Pinpoint the cell where the given text exists, returning its (x, y) midpoint coordinate. 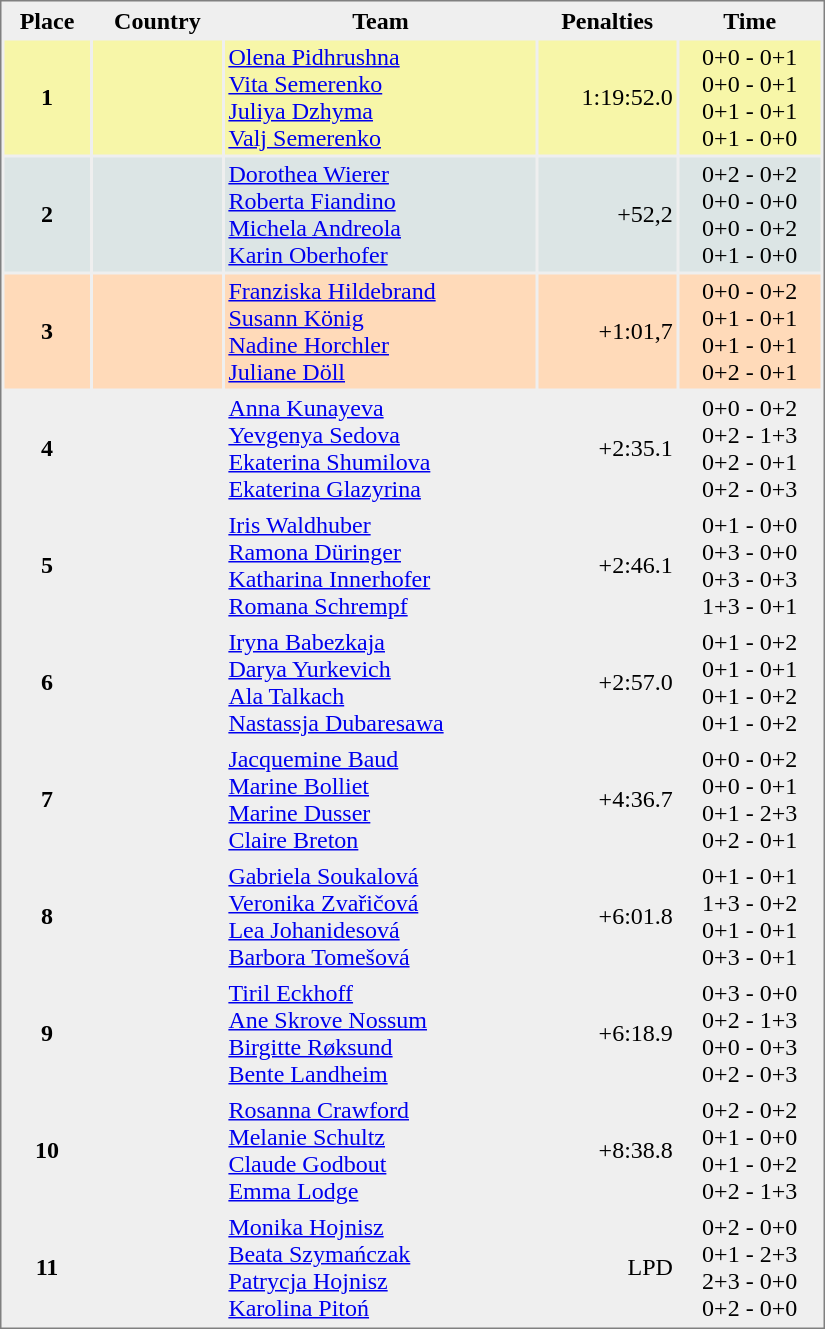
Country (157, 20)
Iryna BabezkajaDarya Yurkevich Ala Talkach Nastassja Dubaresawa (380, 683)
0+1 - 0+2 0+1 - 0+1 0+1 - 0+2 0+1 - 0+2 (750, 683)
Dorothea WiererRoberta Fiandino Michela Andreola Karin Oberhofer (380, 215)
0+2 - 0+0 0+1 - 2+3 2+3 - 0+0 0+2 - 0+0 (750, 1267)
0+1 - 0+0 0+3 - 0+0 0+3 - 0+3 1+3 - 0+1 (750, 565)
Penalties (606, 20)
1 (46, 97)
Monika HojniszBeata Szymańczak Patrycja Hojnisz Karolina Pitoń (380, 1267)
4 (46, 449)
7 (46, 799)
LPD (606, 1267)
0+2 - 0+2 0+0 - 0+0 0+0 - 0+2 0+1 - 0+0 (750, 215)
Team (380, 20)
Time (750, 20)
0+0 - 0+2 0+2 - 1+3 0+2 - 0+1 0+2 - 0+3 (750, 449)
Iris WaldhuberRamona Düringer Katharina Innerhofer Romana Schrempf (380, 565)
Anna KunayevaYevgenya Sedova Ekaterina Shumilova Ekaterina Glazyrina (380, 449)
+4:36.7 (606, 799)
Jacquemine BaudMarine Bolliet Marine Dusser Claire Breton (380, 799)
11 (46, 1267)
0+3 - 0+0 0+2 - 1+3 0+0 - 0+3 0+2 - 0+3 (750, 1033)
6 (46, 683)
0+0 - 0+2 0+1 - 0+1 0+1 - 0+1 0+2 - 0+1 (750, 331)
Olena PidhrushnaVita Semerenko Juliya Dzhyma Valj Semerenko (380, 97)
1:19:52.0 (606, 97)
0+1 - 0+1 1+3 - 0+2 0+1 - 0+1 0+3 - 0+1 (750, 917)
8 (46, 917)
Place (46, 20)
+2:35.1 (606, 449)
+8:38.8 (606, 1151)
0+0 - 0+2 0+0 - 0+1 0+1 - 2+3 0+2 - 0+1 (750, 799)
2 (46, 215)
10 (46, 1151)
+52,2 (606, 215)
+2:46.1 (606, 565)
5 (46, 565)
+1:01,7 (606, 331)
Franziska HildebrandSusann König Nadine Horchler Juliane Döll (380, 331)
3 (46, 331)
0+2 - 0+2 0+1 - 0+0 0+1 - 0+2 0+2 - 1+3 (750, 1151)
Tiril EckhoffAne Skrove Nossum Birgitte Røksund Bente Landheim (380, 1033)
+6:18.9 (606, 1033)
9 (46, 1033)
+6:01.8 (606, 917)
Gabriela SoukalováVeronika Zvařičová Lea Johanidesová Barbora Tomešová (380, 917)
Rosanna CrawfordMelanie Schultz Claude Godbout Emma Lodge (380, 1151)
+2:57.0 (606, 683)
0+0 - 0+1 0+0 - 0+1 0+1 - 0+1 0+1 - 0+0 (750, 97)
